Provide the (X, Y) coordinate of the cell's center where the given text is located.  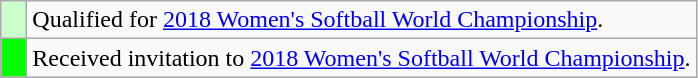
Qualified for 2018 Women's Softball World Championship. (362, 20)
Received invitation to 2018 Women's Softball World Championship. (362, 58)
